Provide the [X, Y] coordinate of the cell's center where the given text is located.  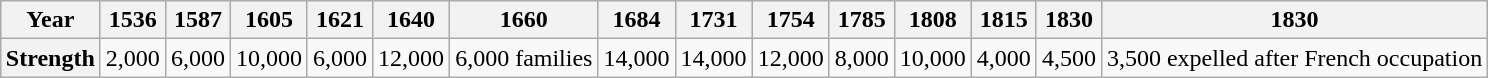
8,000 [862, 58]
1587 [198, 20]
1605 [268, 20]
1785 [862, 20]
Strength [50, 58]
1684 [636, 20]
1640 [412, 20]
1808 [932, 20]
1536 [132, 20]
4,500 [1068, 58]
Year [50, 20]
1815 [1004, 20]
1731 [714, 20]
1660 [524, 20]
1754 [790, 20]
1621 [340, 20]
4,000 [1004, 58]
3,500 expelled after French occupation [1294, 58]
6,000 families [524, 58]
2,000 [132, 58]
